Find where the given text appears and provide that cell's center as [x, y] coordinate. 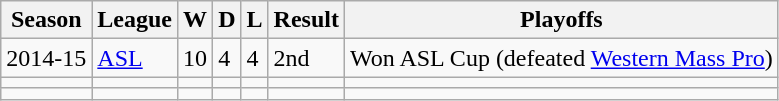
D [227, 20]
W [196, 20]
ASL [135, 58]
League [135, 20]
2nd [306, 58]
L [254, 20]
Result [306, 20]
Season [46, 20]
Won ASL Cup (defeated Western Mass Pro) [561, 58]
2014-15 [46, 58]
10 [196, 58]
Playoffs [561, 20]
